Return (x, y) of the center of cell containing provided text 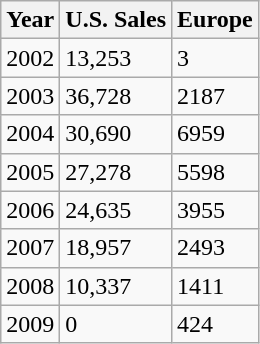
6959 (216, 134)
30,690 (116, 134)
2187 (216, 96)
3955 (216, 210)
2007 (30, 248)
2006 (30, 210)
2008 (30, 286)
Year (30, 20)
Europe (216, 20)
U.S. Sales (116, 20)
13,253 (116, 58)
10,337 (116, 286)
18,957 (116, 248)
24,635 (116, 210)
2002 (30, 58)
5598 (216, 172)
2003 (30, 96)
36,728 (116, 96)
424 (216, 324)
3 (216, 58)
2005 (30, 172)
27,278 (116, 172)
2009 (30, 324)
0 (116, 324)
1411 (216, 286)
2493 (216, 248)
2004 (30, 134)
